Locate the cell with the specified text and output its [x, y] center coordinate. 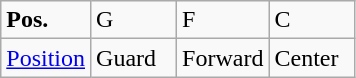
Center [312, 58]
Forward [223, 58]
Pos. [46, 20]
Position [46, 58]
Guard [134, 58]
G [134, 20]
C [312, 20]
F [223, 20]
